Find where the given text appears and provide that cell's center as (X, Y) coordinate. 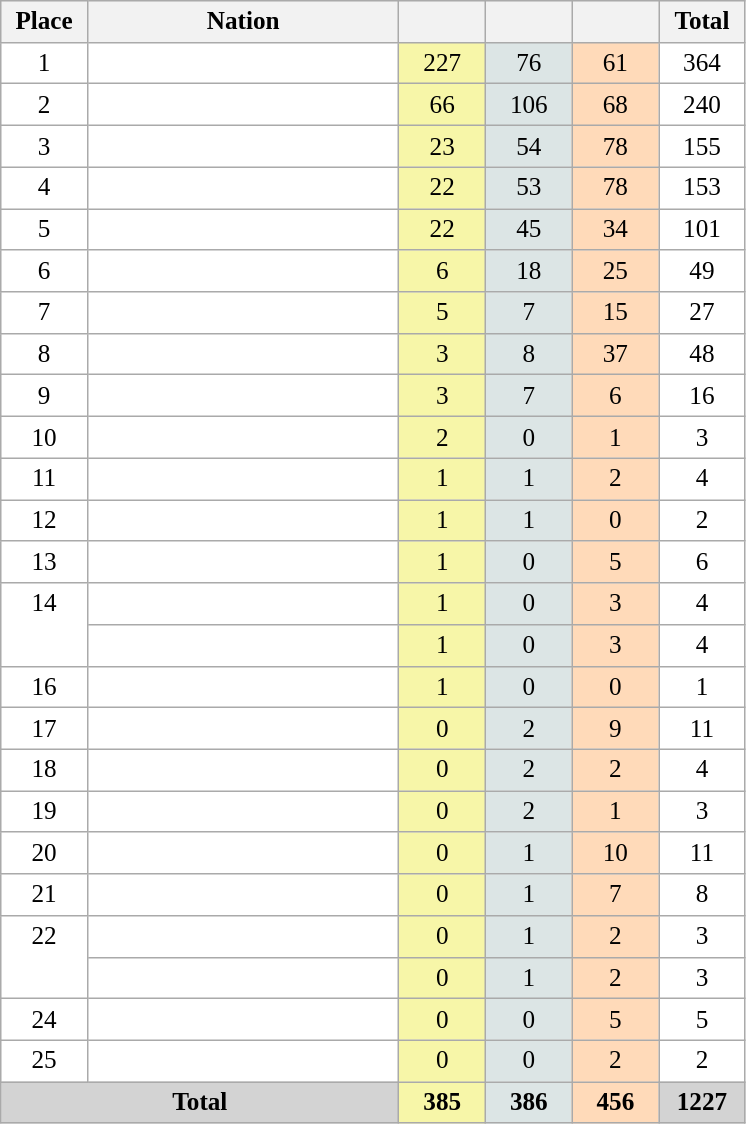
53 (528, 188)
101 (702, 229)
19 (44, 812)
34 (616, 229)
227 (442, 63)
1227 (702, 1103)
14 (44, 624)
24 (44, 1019)
456 (616, 1103)
54 (528, 146)
21 (44, 895)
106 (528, 105)
17 (44, 728)
Nation (243, 22)
61 (616, 63)
20 (44, 853)
68 (616, 105)
13 (44, 562)
45 (528, 229)
155 (702, 146)
66 (442, 105)
364 (702, 63)
385 (442, 1103)
153 (702, 188)
12 (44, 520)
23 (442, 146)
240 (702, 105)
48 (702, 354)
37 (616, 354)
27 (702, 313)
15 (616, 313)
Place (44, 22)
49 (702, 271)
386 (528, 1103)
76 (528, 63)
